Identify which cell holds the provided text, then report its (x, y) central coordinate. 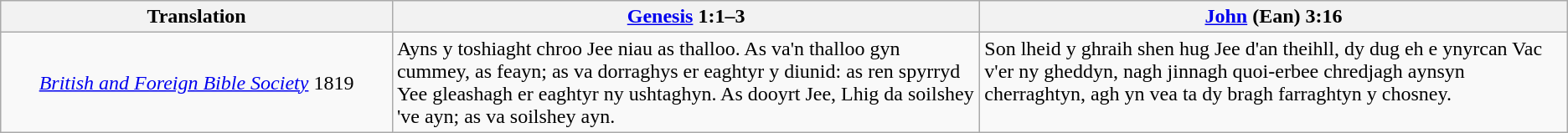
Genesis 1:1–3 (685, 17)
British and Foreign Bible Society 1819 (197, 82)
John (Ean) 3:16 (1273, 17)
Translation (197, 17)
